Find where the given text appears and provide that cell's center as (x, y) coordinate. 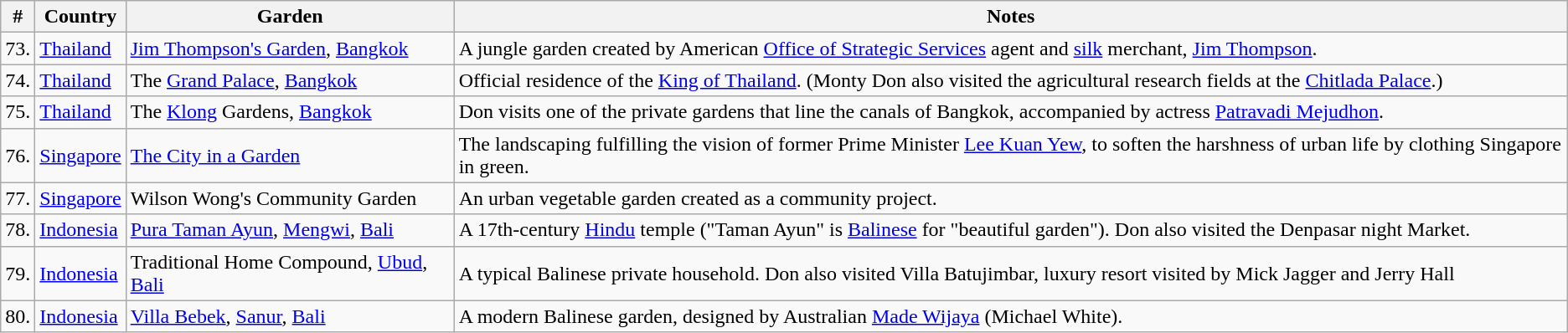
76. (18, 156)
75. (18, 112)
Country (80, 17)
Jim Thompson's Garden, Bangkok (290, 49)
74. (18, 80)
Pura Taman Ayun, Mengwi, Bali (290, 230)
The City in a Garden (290, 156)
Villa Bebek, Sanur, Bali (290, 316)
The landscaping fulfilling the vision of former Prime Minister Lee Kuan Yew, to soften the harshness of urban life by clothing Singapore in green. (1010, 156)
Don visits one of the private gardens that line the canals of Bangkok, accompanied by actress Patravadi Mejudhon. (1010, 112)
A jungle garden created by American Office of Strategic Services agent and silk merchant, Jim Thompson. (1010, 49)
# (18, 17)
An urban vegetable garden created as a community project. (1010, 198)
A modern Balinese garden, designed by Australian Made Wijaya (Michael White). (1010, 316)
A 17th-century Hindu temple ("Taman Ayun" is Balinese for "beautiful garden"). Don also visited the Denpasar night Market. (1010, 230)
Garden (290, 17)
79. (18, 273)
73. (18, 49)
Traditional Home Compound, Ubud, Bali (290, 273)
Notes (1010, 17)
Wilson Wong's Community Garden (290, 198)
80. (18, 316)
The Grand Palace, Bangkok (290, 80)
A typical Balinese private household. Don also visited Villa Batujimbar, luxury resort visited by Mick Jagger and Jerry Hall (1010, 273)
77. (18, 198)
The Klong Gardens, Bangkok (290, 112)
78. (18, 230)
Official residence of the King of Thailand. (Monty Don also visited the agricultural research fields at the Chitlada Palace.) (1010, 80)
